Capture the cell that displays the provided text and extract its (X, Y) central coordinate. 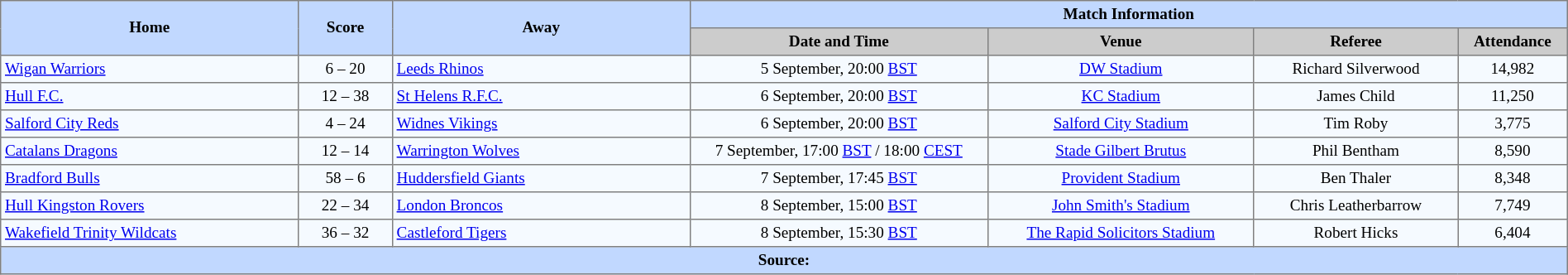
London Broncos (541, 205)
Source: (784, 260)
Stade Gilbert Brutus (1121, 151)
11,250 (1513, 96)
6 – 20 (346, 70)
Date and Time (839, 41)
Warrington Wolves (541, 151)
58 – 6 (346, 179)
7,749 (1513, 205)
Venue (1121, 41)
14,982 (1513, 70)
Hull F.C. (150, 96)
Wigan Warriors (150, 70)
John Smith's Stadium (1121, 205)
DW Stadium (1121, 70)
Huddersfield Giants (541, 179)
Robert Hicks (1355, 234)
Salford City Stadium (1121, 124)
12 – 38 (346, 96)
4 – 24 (346, 124)
Tim Roby (1355, 124)
5 September, 20:00 BST (839, 70)
8,348 (1513, 179)
Hull Kingston Rovers (150, 205)
Richard Silverwood (1355, 70)
Salford City Reds (150, 124)
7 September, 17:45 BST (839, 179)
Away (541, 28)
Chris Leatherbarrow (1355, 205)
The Rapid Solicitors Stadium (1121, 234)
8 September, 15:30 BST (839, 234)
Phil Bentham (1355, 151)
Ben Thaler (1355, 179)
12 – 14 (346, 151)
Score (346, 28)
Match Information (1128, 15)
Referee (1355, 41)
3,775 (1513, 124)
7 September, 17:00 BST / 18:00 CEST (839, 151)
St Helens R.F.C. (541, 96)
Catalans Dragons (150, 151)
8 September, 15:00 BST (839, 205)
22 – 34 (346, 205)
Castleford Tigers (541, 234)
8,590 (1513, 151)
KC Stadium (1121, 96)
Widnes Vikings (541, 124)
Provident Stadium (1121, 179)
Bradford Bulls (150, 179)
Wakefield Trinity Wildcats (150, 234)
Home (150, 28)
6,404 (1513, 234)
James Child (1355, 96)
Leeds Rhinos (541, 70)
Attendance (1513, 41)
36 – 32 (346, 234)
